Detect which cell encompasses the target text, then output its (x, y) center coordinate. 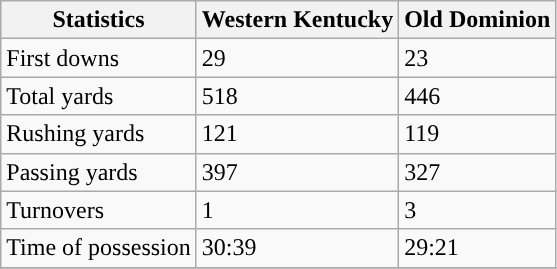
30:39 (297, 248)
397 (297, 172)
29 (297, 58)
29:21 (478, 248)
1 (297, 210)
446 (478, 96)
Old Dominion (478, 20)
First downs (99, 58)
518 (297, 96)
Western Kentucky (297, 20)
Passing yards (99, 172)
Total yards (99, 96)
Rushing yards (99, 134)
Turnovers (99, 210)
Statistics (99, 20)
119 (478, 134)
23 (478, 58)
327 (478, 172)
121 (297, 134)
Time of possession (99, 248)
3 (478, 210)
